Output the (x, y) coordinate of the center of the cell containing the given text.  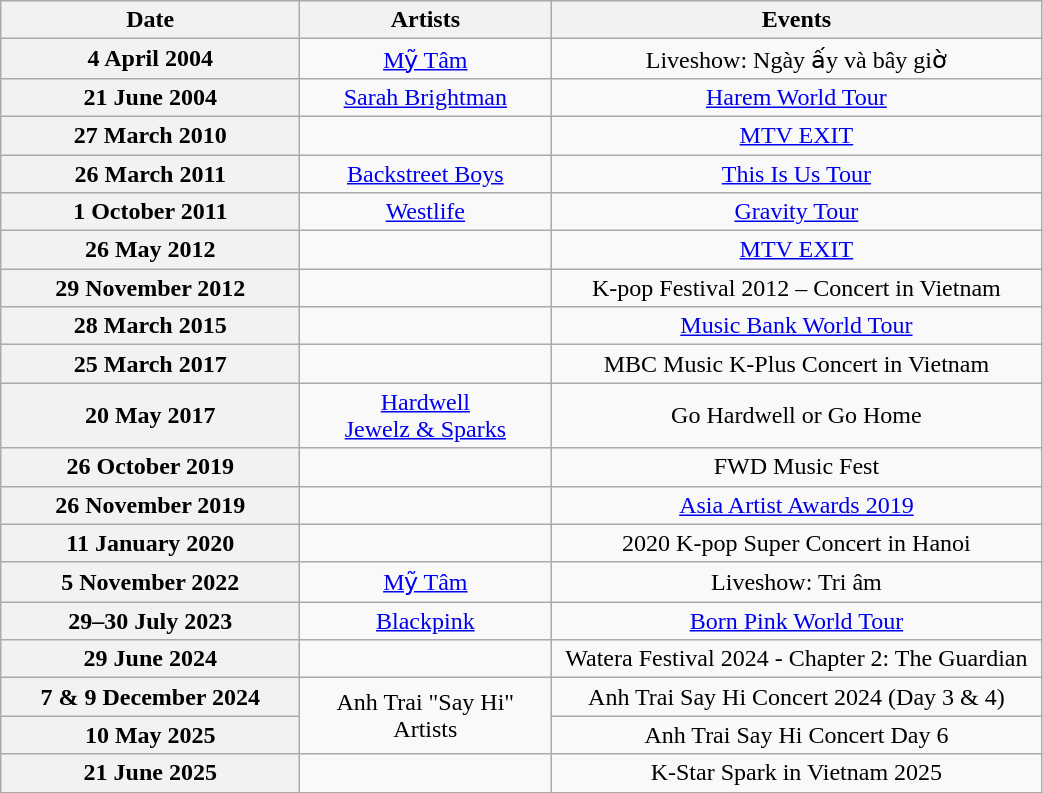
Gravity Tour (796, 212)
This Is Us Tour (796, 173)
26 November 2019 (150, 505)
Artists (426, 20)
26 May 2012 (150, 250)
MBC Music K-Plus Concert in Vietnam (796, 364)
21 June 2004 (150, 97)
Date (150, 20)
21 June 2025 (150, 773)
K-Star Spark in Vietnam 2025 (796, 773)
5 November 2022 (150, 582)
20 May 2017 (150, 416)
Born Pink World Tour (796, 621)
28 March 2015 (150, 326)
4 April 2004 (150, 59)
25 March 2017 (150, 364)
Go Hardwell or Go Home (796, 416)
HardwellJewelz & Sparks (426, 416)
26 October 2019 (150, 467)
1 October 2011 (150, 212)
K-pop Festival 2012 – Concert in Vietnam (796, 288)
FWD Music Fest (796, 467)
26 March 2011 (150, 173)
10 May 2025 (150, 735)
Sarah Brightman (426, 97)
27 March 2010 (150, 135)
Blackpink (426, 621)
2020 K-pop Super Concert in Hanoi (796, 543)
11 January 2020 (150, 543)
Westlife (426, 212)
Backstreet Boys (426, 173)
Asia Artist Awards 2019 (796, 505)
Anh Trai Say Hi Concert Day 6 (796, 735)
Liveshow: Tri âm (796, 582)
Anh Trai Say Hi Concert 2024 (Day 3 & 4) (796, 697)
7 & 9 December 2024 (150, 697)
Watera Festival 2024 - Chapter 2: The Guardian (796, 659)
29 November 2012 (150, 288)
29 June 2024 (150, 659)
Liveshow: Ngày ấy và bây giờ (796, 59)
Events (796, 20)
Harem World Tour (796, 97)
Music Bank World Tour (796, 326)
29–30 July 2023 (150, 621)
Anh Trai "Say Hi" Artists (426, 716)
